Identify which cell holds the provided text, then report its (x, y) central coordinate. 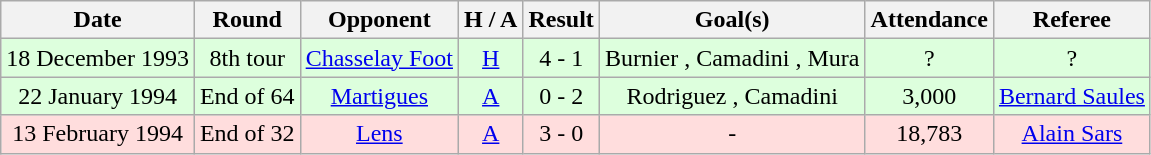
8th tour (247, 58)
Rodriguez , Camadini (732, 96)
18 December 1993 (98, 58)
4 - 1 (561, 58)
Goal(s) (732, 20)
H / A (491, 20)
Referee (1072, 20)
Lens (379, 134)
3 - 0 (561, 134)
Attendance (929, 20)
Opponent (379, 20)
Bernard Saules (1072, 96)
End of 64 (247, 96)
13 February 1994 (98, 134)
Round (247, 20)
18,783 (929, 134)
22 January 1994 (98, 96)
Result (561, 20)
3,000 (929, 96)
0 - 2 (561, 96)
Alain Sars (1072, 134)
Martigues (379, 96)
Date (98, 20)
H (491, 58)
- (732, 134)
Chasselay Foot (379, 58)
Burnier , Camadini , Mura (732, 58)
End of 32 (247, 134)
